Provide the [X, Y] coordinate of the cell's center where the given text is located.  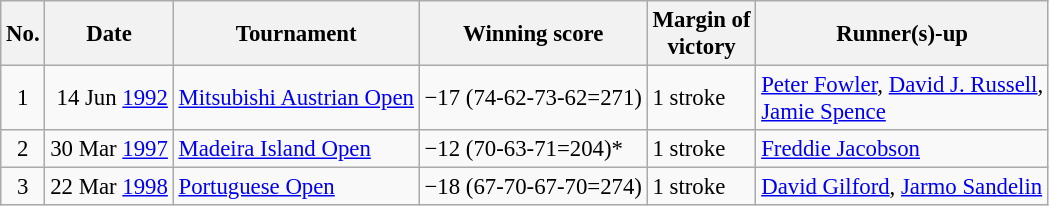
1 [23, 98]
Freddie Jacobson [902, 149]
14 Jun 1992 [109, 98]
Date [109, 34]
No. [23, 34]
Margin ofvictory [702, 34]
Madeira Island Open [296, 149]
2 [23, 149]
Peter Fowler, David J. Russell, Jamie Spence [902, 98]
−17 (74-62-73-62=271) [533, 98]
David Gilford, Jarmo Sandelin [902, 187]
−12 (70-63-71=204)* [533, 149]
30 Mar 1997 [109, 149]
22 Mar 1998 [109, 187]
−18 (67-70-67-70=274) [533, 187]
Winning score [533, 34]
Tournament [296, 34]
Portuguese Open [296, 187]
Mitsubishi Austrian Open [296, 98]
Runner(s)-up [902, 34]
3 [23, 187]
